Capture the cell that displays the provided text and extract its [x, y] central coordinate. 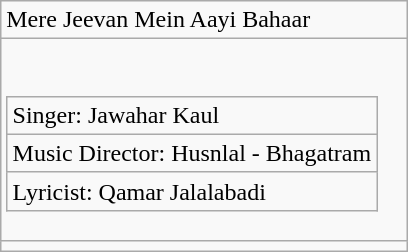
Lyricist: Qamar Jalalabadi [192, 191]
Mere Jeevan Mein Aayi Bahaar [204, 20]
Singer: Jawahar Kaul Music Director: Husnlal - Bhagatram Lyricist: Qamar Jalalabadi [204, 140]
Singer: Jawahar Kaul [192, 115]
Music Director: Husnlal - Bhagatram [192, 153]
